Identify which cell holds the provided text, then report its [x, y] central coordinate. 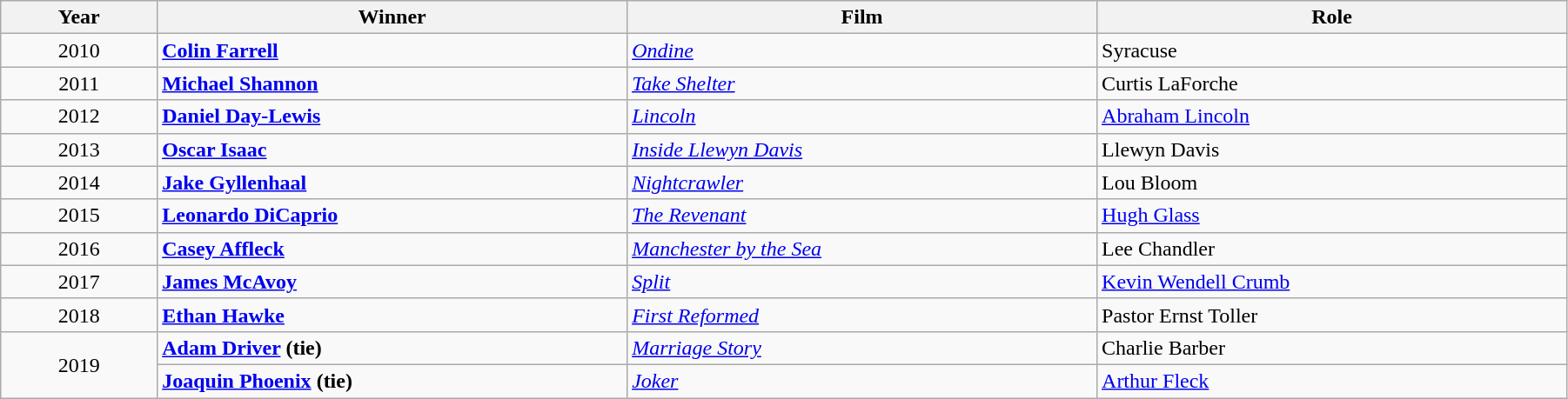
First Reformed [862, 315]
2015 [79, 216]
2014 [79, 183]
Curtis LaForche [1332, 83]
Take Shelter [862, 83]
Oscar Isaac [392, 150]
2012 [79, 116]
Nightcrawler [862, 183]
2018 [79, 315]
Lee Chandler [1332, 249]
Role [1332, 17]
James McAvoy [392, 282]
Arthur Fleck [1332, 381]
2013 [79, 150]
Inside Llewyn Davis [862, 150]
Lou Bloom [1332, 183]
Joaquin Phoenix (tie) [392, 381]
Syracuse [1332, 50]
Llewyn Davis [1332, 150]
Ethan Hawke [392, 315]
Split [862, 282]
Kevin Wendell Crumb [1332, 282]
2019 [79, 364]
Ondine [862, 50]
The Revenant [862, 216]
Abraham Lincoln [1332, 116]
Marriage Story [862, 348]
Film [862, 17]
Michael Shannon [392, 83]
Winner [392, 17]
Year [79, 17]
Leonardo DiCaprio [392, 216]
Hugh Glass [1332, 216]
Charlie Barber [1332, 348]
Daniel Day-Lewis [392, 116]
2010 [79, 50]
Colin Farrell [392, 50]
2016 [79, 249]
Adam Driver (tie) [392, 348]
2017 [79, 282]
2011 [79, 83]
Jake Gyllenhaal [392, 183]
Casey Affleck [392, 249]
Joker [862, 381]
Manchester by the Sea [862, 249]
Pastor Ernst Toller [1332, 315]
Lincoln [862, 116]
